Return the (X, Y) coordinate for the center point of the cell that contains the specified text.  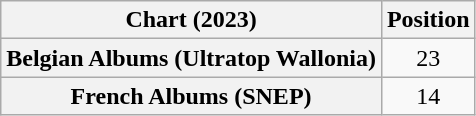
French Albums (SNEP) (192, 96)
23 (428, 58)
Belgian Albums (Ultratop Wallonia) (192, 58)
Chart (2023) (192, 20)
14 (428, 96)
Position (428, 20)
